Search for the cell housing the specified text and yield its (X, Y) center coordinate. 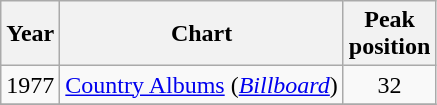
1977 (30, 85)
Country Albums (Billboard) (202, 85)
32 (389, 85)
Year (30, 34)
Chart (202, 34)
Peakposition (389, 34)
